Return [x, y] of the center of cell containing provided text 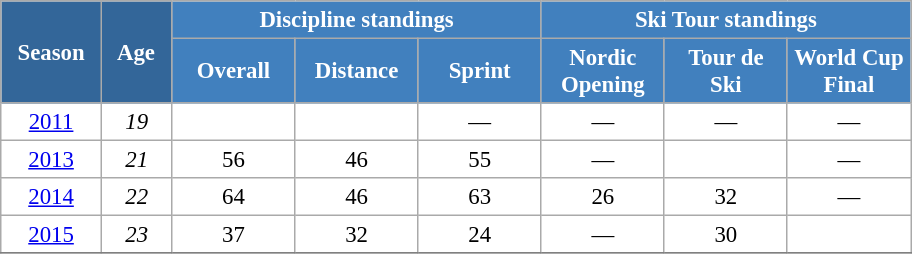
NordicOpening [602, 72]
Season [52, 52]
64 [234, 197]
19 [136, 122]
56 [234, 160]
Distance [356, 72]
63 [480, 197]
Age [136, 52]
55 [480, 160]
Overall [234, 72]
2013 [52, 160]
30 [726, 235]
Ski Tour standings [726, 20]
21 [136, 160]
26 [602, 197]
World CupFinal [848, 72]
23 [136, 235]
24 [480, 235]
2015 [52, 235]
37 [234, 235]
22 [136, 197]
2014 [52, 197]
2011 [52, 122]
Tour deSki [726, 72]
Sprint [480, 72]
Discipline standings [356, 20]
